Output the (X, Y) coordinate of the center of the cell containing the given text.  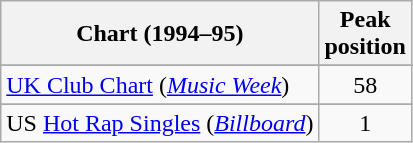
Peakposition (365, 34)
58 (365, 85)
Chart (1994–95) (160, 34)
1 (365, 123)
UK Club Chart (Music Week) (160, 85)
US Hot Rap Singles (Billboard) (160, 123)
